Capture the cell that displays the provided text and extract its (x, y) central coordinate. 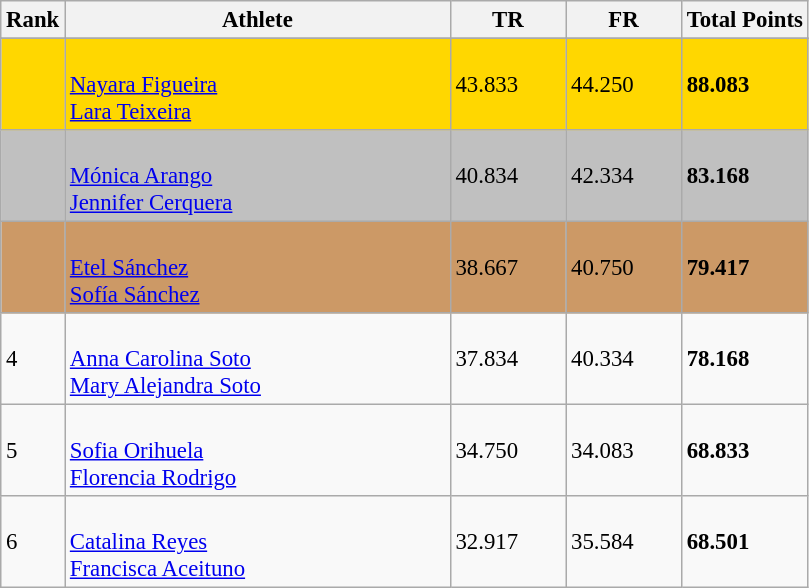
43.833 (508, 85)
4 (33, 359)
TR (508, 20)
38.667 (508, 268)
5 (33, 451)
37.834 (508, 359)
68.501 (744, 542)
32.917 (508, 542)
Nayara FigueiraLara Teixeira (258, 85)
83.168 (744, 176)
FR (624, 20)
88.083 (744, 85)
40.834 (508, 176)
44.250 (624, 85)
Rank (33, 20)
42.334 (624, 176)
40.334 (624, 359)
Sofia OrihuelaFlorencia Rodrigo (258, 451)
Anna Carolina SotoMary Alejandra Soto (258, 359)
6 (33, 542)
79.417 (744, 268)
35.584 (624, 542)
Mónica ArangoJennifer Cerquera (258, 176)
40.750 (624, 268)
Athlete (258, 20)
78.168 (744, 359)
68.833 (744, 451)
34.750 (508, 451)
Total Points (744, 20)
Catalina ReyesFrancisca Aceituno (258, 542)
34.083 (624, 451)
Etel SánchezSofía Sánchez (258, 268)
